Find where the given text appears and provide that cell's center as [x, y] coordinate. 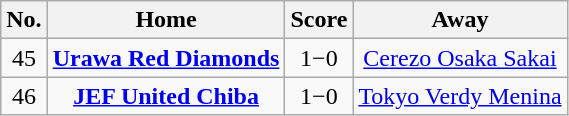
Tokyo Verdy Menina [460, 96]
Urawa Red Diamonds [166, 58]
Cerezo Osaka Sakai [460, 58]
Away [460, 20]
No. [24, 20]
46 [24, 96]
Home [166, 20]
JEF United Chiba [166, 96]
45 [24, 58]
Score [319, 20]
